Output the [x, y] coordinate of the center of the cell containing the given text.  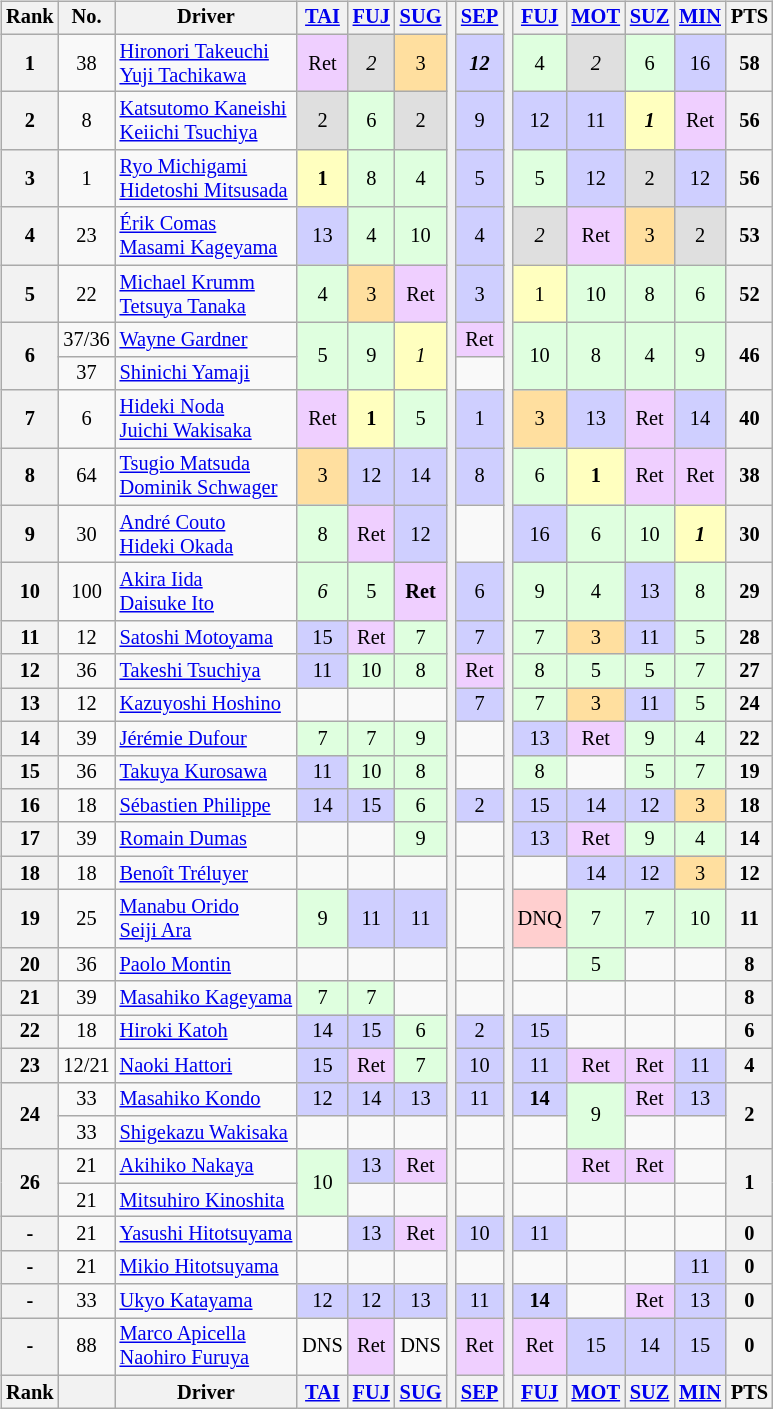
Sébastien Philippe [206, 806]
No. [87, 18]
58 [750, 63]
Wayne Gardner [206, 340]
Ukyo Katayama [206, 1301]
Satoshi Motoyama [206, 638]
Takuya Kurosawa [206, 772]
Benoît Tréluyer [206, 873]
Romain Dumas [206, 839]
26 [30, 1182]
20 [30, 964]
40 [750, 419]
Masahiko Kondo [206, 1099]
88 [87, 1347]
52 [750, 294]
Takeshi Tsuchiya [206, 671]
Jérémie Dufour [206, 738]
Hiroki Katoh [206, 1032]
12/21 [87, 1065]
Katsutomo Kaneishi Keiichi Tsuchiya [206, 121]
Michael Krumm Tetsuya Tanaka [206, 294]
46 [750, 356]
Érik Comas Masami Kageyama [206, 236]
André Couto Hideki Okada [206, 534]
Hironori Takeuchi Yuji Tachikawa [206, 63]
27 [750, 671]
Akira Iida Daisuke Ito [206, 592]
Masahiko Kageyama [206, 998]
Mitsuhiro Kinoshita [206, 1200]
Marco Apicella Naohiro Furuya [206, 1347]
37/36 [87, 340]
Kazuyoshi Hoshino [206, 705]
25 [87, 919]
Shinichi Yamaji [206, 373]
Paolo Montin [206, 964]
Akihiko Nakaya [206, 1166]
Manabu Orido Seiji Ara [206, 919]
37 [87, 373]
Shigekazu Wakisaka [206, 1133]
DNQ [540, 919]
29 [750, 592]
Naoki Hattori [206, 1065]
Hideki Noda Juichi Wakisaka [206, 419]
64 [87, 477]
28 [750, 638]
100 [87, 592]
Ryo Michigami Hidetoshi Mitsusada [206, 179]
Mikio Hitotsuyama [206, 1267]
Tsugio Matsuda Dominik Schwager [206, 477]
Yasushi Hitotsuyama [206, 1234]
53 [750, 236]
17 [30, 839]
